Locate the cell with the specified text and output its (x, y) center coordinate. 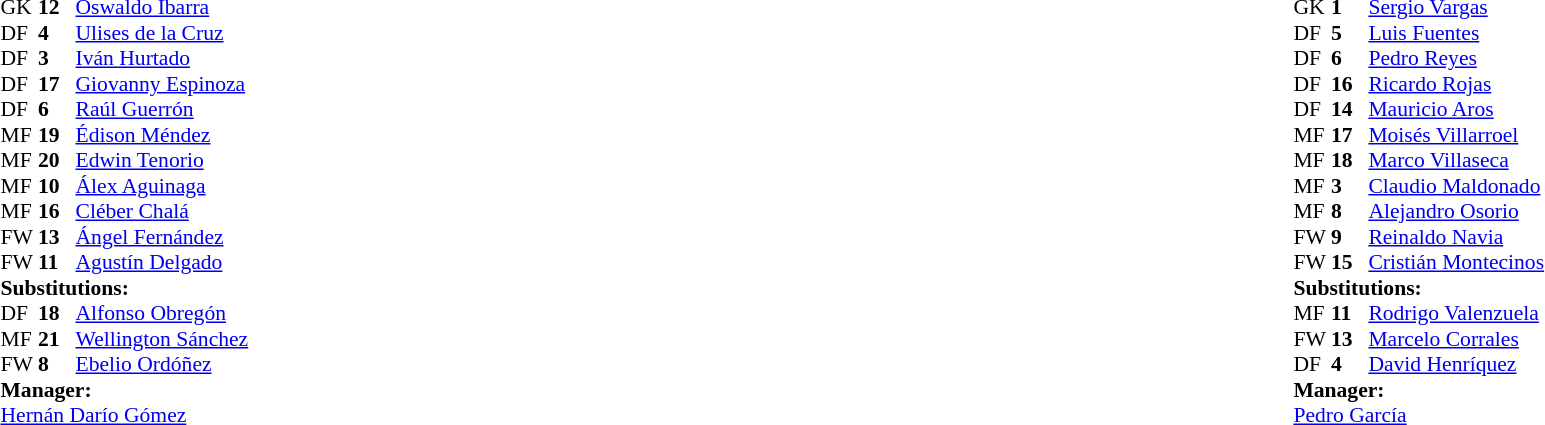
Ángel Fernández (162, 237)
Raúl Guerrón (162, 109)
Rodrigo Valenzuela (1456, 313)
David Henríquez (1456, 365)
Alfonso Obregón (162, 313)
Claudio Maldonado (1456, 186)
Álex Aguinaga (162, 186)
Giovanny Espinoza (162, 84)
9 (1350, 237)
Agustín Delgado (162, 263)
Ricardo Rojas (1456, 84)
Mauricio Aros (1456, 109)
15 (1350, 263)
Marcelo Corrales (1456, 339)
14 (1350, 109)
Cristián Montecinos (1456, 263)
20 (57, 161)
Moisés Villarroel (1456, 135)
Marco Villaseca (1456, 161)
Cléber Chalá (162, 211)
Luis Fuentes (1456, 33)
19 (57, 135)
21 (57, 339)
10 (57, 186)
5 (1350, 33)
Reinaldo Navia (1456, 237)
Iván Hurtado (162, 59)
Édison Méndez (162, 135)
Ulises de la Cruz (162, 33)
Pedro Reyes (1456, 59)
Alejandro Osorio (1456, 211)
Wellington Sánchez (162, 339)
Ebelio Ordóñez (162, 365)
Edwin Tenorio (162, 161)
